Capture the cell that displays the provided text and extract its (X, Y) central coordinate. 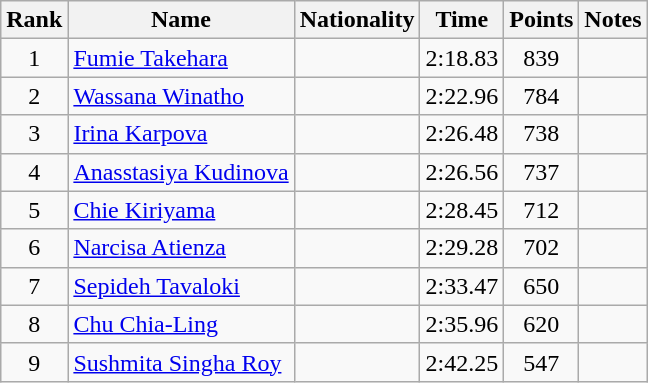
Notes (613, 20)
702 (542, 248)
2:35.96 (462, 324)
839 (542, 58)
738 (542, 134)
Irina Karpova (181, 134)
2:29.28 (462, 248)
Rank (34, 20)
Chie Kiriyama (181, 210)
Sushmita Singha Roy (181, 362)
Wassana Winatho (181, 96)
650 (542, 286)
Narcisa Atienza (181, 248)
9 (34, 362)
8 (34, 324)
3 (34, 134)
2:18.83 (462, 58)
Fumie Takehara (181, 58)
737 (542, 172)
Time (462, 20)
2:26.48 (462, 134)
Anasstasiya Kudinova (181, 172)
Points (542, 20)
547 (542, 362)
Name (181, 20)
784 (542, 96)
7 (34, 286)
2:42.25 (462, 362)
2:26.56 (462, 172)
2:33.47 (462, 286)
5 (34, 210)
712 (542, 210)
Chu Chia-Ling (181, 324)
620 (542, 324)
2 (34, 96)
6 (34, 248)
4 (34, 172)
Nationality (357, 20)
2:22.96 (462, 96)
Sepideh Tavaloki (181, 286)
2:28.45 (462, 210)
1 (34, 58)
